Detect which cell encompasses the target text, then output its (X, Y) center coordinate. 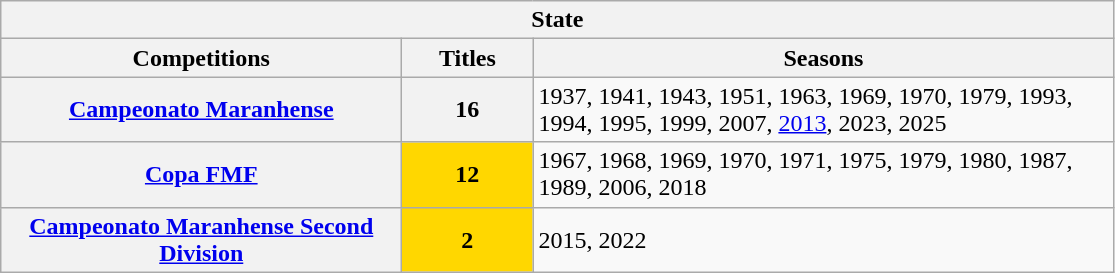
1937, 1941, 1943, 1951, 1963, 1969, 1970, 1979, 1993, 1994, 1995, 1999, 2007, 2013, 2023, 2025 (824, 110)
Copa FMF (202, 174)
Seasons (824, 58)
Competitions (202, 58)
16 (468, 110)
Titles (468, 58)
2 (468, 240)
State (558, 20)
12 (468, 174)
Campeonato Maranhense Second Division (202, 240)
Campeonato Maranhense (202, 110)
2015, 2022 (824, 240)
1967, 1968, 1969, 1970, 1971, 1975, 1979, 1980, 1987, 1989, 2006, 2018 (824, 174)
